Extract the [X, Y] coordinate from the center of the cell holding the provided text.  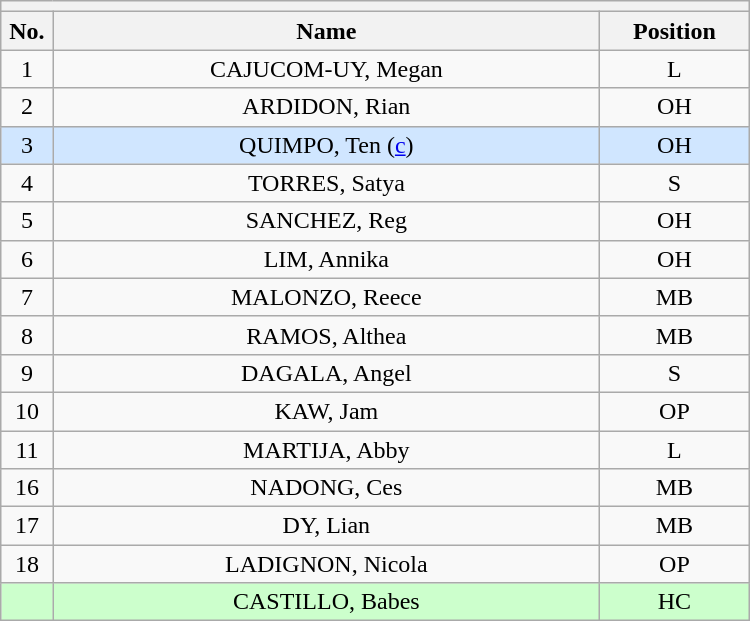
LIM, Annika [326, 259]
11 [27, 449]
6 [27, 259]
KAW, Jam [326, 411]
QUIMPO, Ten (c) [326, 145]
Position [675, 31]
DAGALA, Angel [326, 373]
7 [27, 297]
MARTIJA, Abby [326, 449]
TORRES, Satya [326, 183]
DY, Lian [326, 526]
No. [27, 31]
CAJUCOM-UY, Megan [326, 69]
NADONG, Ces [326, 488]
3 [27, 145]
10 [27, 411]
LADIGNON, Nicola [326, 564]
HC [675, 602]
ARDIDON, Rian [326, 107]
16 [27, 488]
9 [27, 373]
1 [27, 69]
17 [27, 526]
8 [27, 335]
4 [27, 183]
5 [27, 221]
18 [27, 564]
RAMOS, Althea [326, 335]
SANCHEZ, Reg [326, 221]
CASTILLO, Babes [326, 602]
2 [27, 107]
Name [326, 31]
MALONZO, Reece [326, 297]
